Locate the cell with the specified text and output its [X, Y] center coordinate. 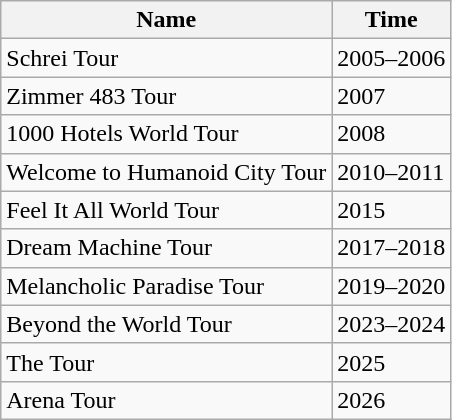
2010–2011 [392, 172]
2023–2024 [392, 324]
Beyond the World Tour [166, 324]
2017–2018 [392, 248]
2015 [392, 210]
Dream Machine Tour [166, 248]
2007 [392, 96]
2008 [392, 134]
Melancholic Paradise Tour [166, 286]
2005–2006 [392, 58]
Schrei Tour [166, 58]
Name [166, 20]
Arena Tour [166, 400]
Zimmer 483 Tour [166, 96]
1000 Hotels World Tour [166, 134]
Welcome to Humanoid City Tour [166, 172]
The Tour [166, 362]
2026 [392, 400]
Feel It All World Tour [166, 210]
2025 [392, 362]
2019–2020 [392, 286]
Time [392, 20]
